Scan for the cell matching the given text and deliver its [x, y] coordinate at center. 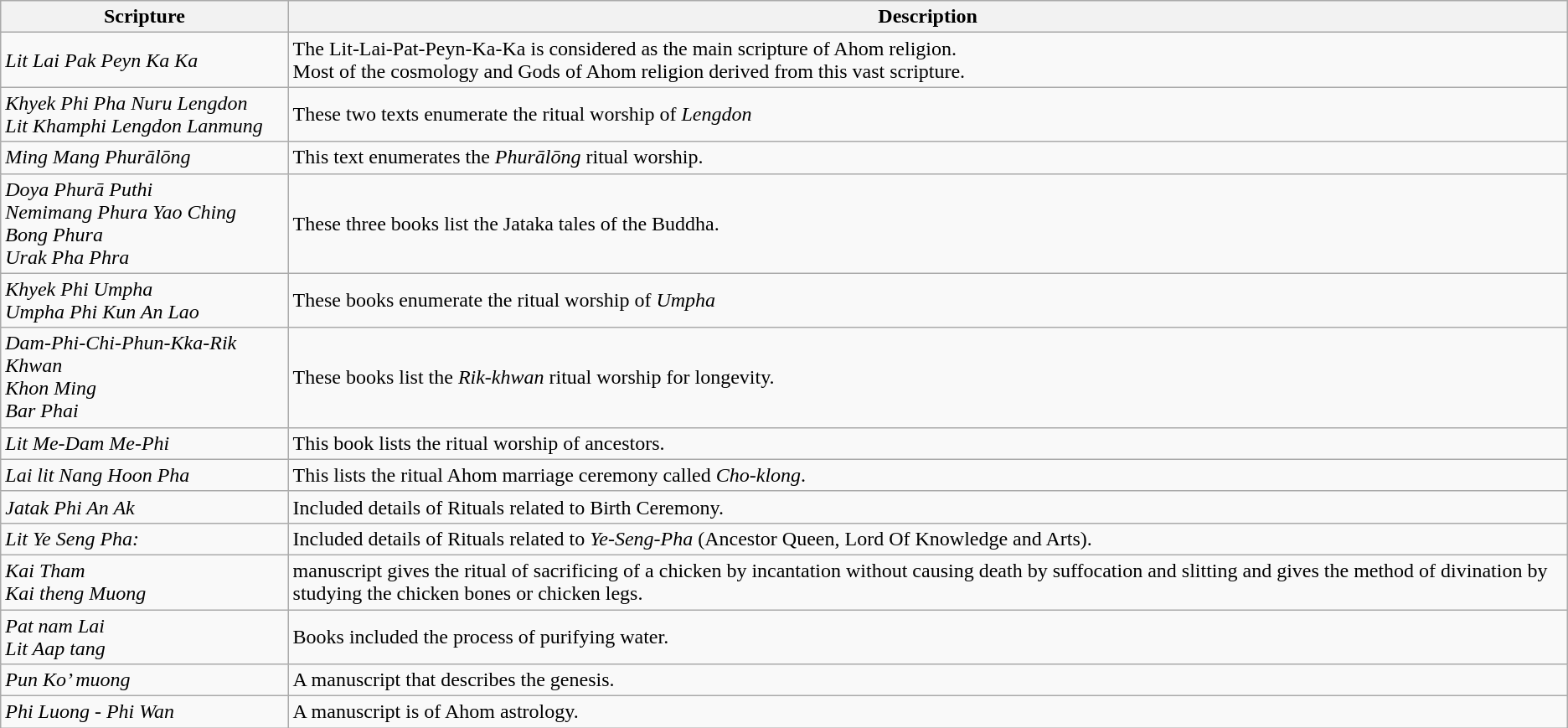
Kai ThamKai theng Muong [144, 581]
Doya Phurā PuthiNemimang Phura Yao Ching Bong PhuraUrak Pha Phra [144, 223]
Lai lit Nang Hoon Pha [144, 475]
Lit Me-Dam Me-Phi [144, 443]
Dam-Phi-Chi-Phun-Kka-Rik KhwanKhon MingBar Phai [144, 377]
Lit Ye Seng Pha: [144, 539]
A manuscript is of Ahom astrology. [928, 712]
These two texts enumerate the ritual worship of Lengdon [928, 114]
Khyek Phi UmphaUmpha Phi Kun An Lao [144, 300]
Books included the process of purifying water. [928, 637]
Lit Lai Pak Peyn Ka Ka [144, 60]
A manuscript that describes the genesis. [928, 680]
This lists the ritual Ahom marriage ceremony called Cho-klong. [928, 475]
Description [928, 17]
These three books list the Jataka tales of the Buddha. [928, 223]
These books enumerate the ritual worship of Umpha [928, 300]
Jatak Phi An Ak [144, 507]
Pat nam LaiLit Aap tang [144, 637]
Included details of Rituals related to Birth Ceremony. [928, 507]
Scripture [144, 17]
Ming Mang Phurālōng [144, 157]
Pun Ko’ muong [144, 680]
These books list the Rik-khwan ritual worship for longevity. [928, 377]
Khyek Phi Pha Nuru LengdonLit Khamphi Lengdon Lanmung [144, 114]
This book lists the ritual worship of ancestors. [928, 443]
Included details of Rituals related to Ye-Seng-Pha (Ancestor Queen, Lord Of Knowledge and Arts). [928, 539]
This text enumerates the Phurālōng ritual worship. [928, 157]
Phi Luong - Phi Wan [144, 712]
